Determine the (x, y) coordinate at the center of the cell enclosing the given text.  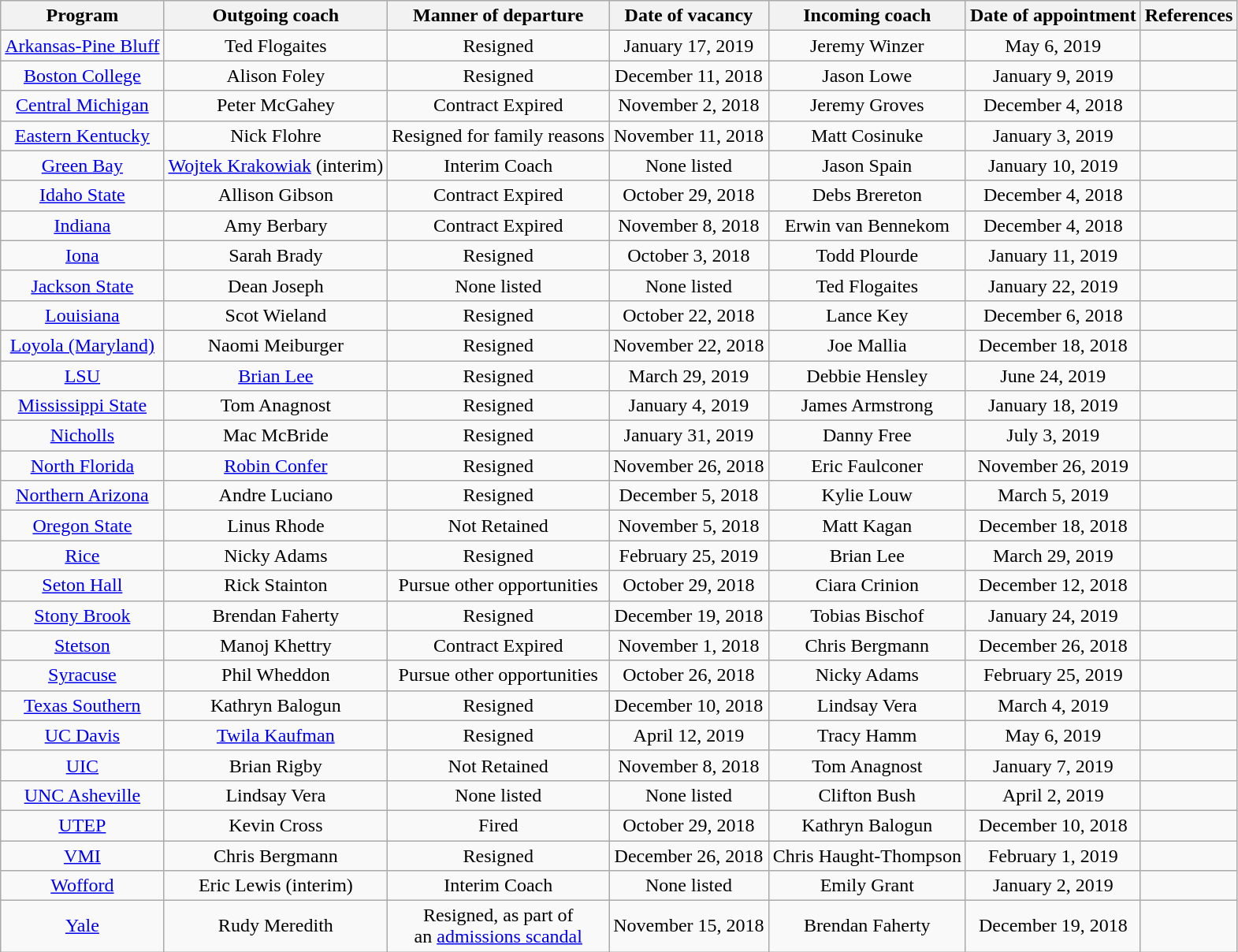
February 1, 2019 (1053, 855)
Jeremy Groves (867, 106)
Loyola (Maryland) (82, 345)
Manner of departure (498, 16)
Mac McBride (276, 436)
Peter McGahey (276, 106)
Syracuse (82, 675)
Alison Foley (276, 76)
Stetson (82, 645)
Clifton Bush (867, 795)
December 5, 2018 (689, 496)
December 11, 2018 (689, 76)
Jason Spain (867, 165)
Joe Mallia (867, 345)
Eric Faulconer (867, 466)
North Florida (82, 466)
January 17, 2019 (689, 46)
References (1188, 16)
Brian Rigby (276, 765)
January 22, 2019 (1053, 285)
James Armstrong (867, 406)
December 6, 2018 (1053, 315)
Outgoing coach (276, 16)
November 15, 2018 (689, 927)
January 10, 2019 (1053, 165)
Resigned, as part of an admissions scandal (498, 927)
Naomi Meiburger (276, 345)
December 12, 2018 (1053, 586)
Chris Haught-Thompson (867, 855)
Lance Key (867, 315)
Allison Gibson (276, 195)
November 2, 2018 (689, 106)
Northern Arizona (82, 496)
Debs Brereton (867, 195)
Erwin van Bennekom (867, 225)
Wojtek Krakowiak (interim) (276, 165)
November 26, 2018 (689, 466)
Amy Berbary (276, 225)
Linus Rhode (276, 526)
November 11, 2018 (689, 136)
April 2, 2019 (1053, 795)
January 9, 2019 (1053, 76)
Eric Lewis (interim) (276, 886)
April 12, 2019 (689, 735)
November 26, 2019 (1053, 466)
October 3, 2018 (689, 255)
Date of appointment (1053, 16)
Jackson State (82, 285)
Tracy Hamm (867, 735)
Andre Luciano (276, 496)
Rudy Meredith (276, 927)
Tobias Bischof (867, 615)
UTEP (82, 825)
VMI (82, 855)
November 22, 2018 (689, 345)
Ciara Crinion (867, 586)
Mississippi State (82, 406)
January 2, 2019 (1053, 886)
Eastern Kentucky (82, 136)
Matt Kagan (867, 526)
UNC Asheville (82, 795)
Rick Stainton (276, 586)
Nick Flohre (276, 136)
Jason Lowe (867, 76)
Seton Hall (82, 586)
January 7, 2019 (1053, 765)
July 3, 2019 (1053, 436)
Central Michigan (82, 106)
Robin Confer (276, 466)
Boston College (82, 76)
Danny Free (867, 436)
January 11, 2019 (1053, 255)
LSU (82, 376)
Indiana (82, 225)
November 5, 2018 (689, 526)
Iona (82, 255)
Incoming coach (867, 16)
January 4, 2019 (689, 406)
Fired (498, 825)
January 18, 2019 (1053, 406)
UIC (82, 765)
Louisiana (82, 315)
Arkansas-Pine Bluff (82, 46)
Sarah Brady (276, 255)
Date of vacancy (689, 16)
January 24, 2019 (1053, 615)
Idaho State (82, 195)
Jeremy Winzer (867, 46)
UC Davis (82, 735)
Kevin Cross (276, 825)
Texas Southern (82, 705)
Rice (82, 556)
January 3, 2019 (1053, 136)
October 22, 2018 (689, 315)
Phil Wheddon (276, 675)
June 24, 2019 (1053, 376)
Resigned for family reasons (498, 136)
November 1, 2018 (689, 645)
Wofford (82, 886)
January 31, 2019 (689, 436)
Twila Kaufman (276, 735)
Yale (82, 927)
Oregon State (82, 526)
Program (82, 16)
March 5, 2019 (1053, 496)
Debbie Hensley (867, 376)
Green Bay (82, 165)
Nicholls (82, 436)
Stony Brook (82, 615)
Todd Plourde (867, 255)
Manoj Khettry (276, 645)
Scot Wieland (276, 315)
Dean Joseph (276, 285)
Emily Grant (867, 886)
March 4, 2019 (1053, 705)
October 26, 2018 (689, 675)
Kylie Louw (867, 496)
Matt Cosinuke (867, 136)
